Scan for the cell matching the given text and deliver its (x, y) coordinate at center. 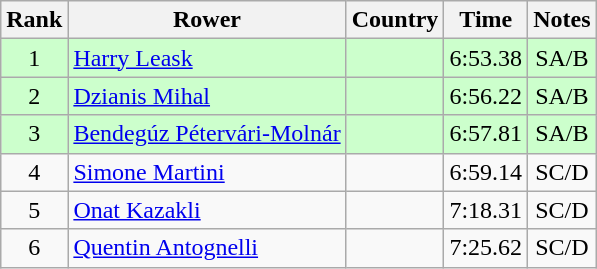
3 (34, 134)
6:59.14 (486, 172)
Bendegúz Pétervári-Molnár (207, 134)
Rower (207, 20)
6 (34, 248)
Rank (34, 20)
6:53.38 (486, 58)
5 (34, 210)
Country (395, 20)
Simone Martini (207, 172)
Notes (562, 20)
1 (34, 58)
6:57.81 (486, 134)
Time (486, 20)
Quentin Antognelli (207, 248)
Dzianis Mihal (207, 96)
7:18.31 (486, 210)
6:56.22 (486, 96)
4 (34, 172)
Harry Leask (207, 58)
7:25.62 (486, 248)
2 (34, 96)
Onat Kazakli (207, 210)
